Output the (X, Y) coordinate of the center of the cell containing the given text.  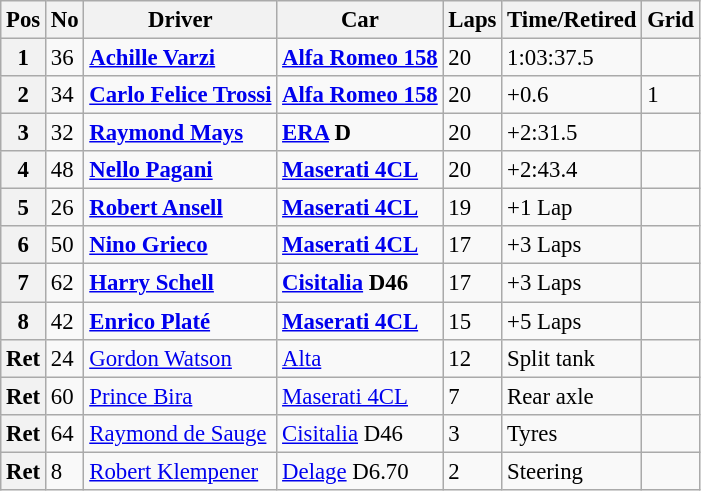
Laps (472, 20)
+1 Lap (572, 208)
+2:31.5 (572, 133)
+0.6 (572, 95)
Prince Bira (180, 396)
+5 Laps (572, 321)
ERA D (360, 133)
Grid (670, 20)
Pos (24, 20)
No (65, 20)
50 (65, 245)
+2:43.4 (572, 170)
Nello Pagani (180, 170)
Carlo Felice Trossi (180, 95)
24 (65, 358)
Robert Klempener (180, 471)
34 (65, 95)
36 (65, 58)
Harry Schell (180, 283)
Tyres (572, 433)
Raymond de Sauge (180, 433)
Nino Grieco (180, 245)
12 (472, 358)
4 (24, 170)
42 (65, 321)
Raymond Mays (180, 133)
1:03:37.5 (572, 58)
Rear axle (572, 396)
15 (472, 321)
Time/Retired (572, 20)
19 (472, 208)
Delage D6.70 (360, 471)
Alta (360, 358)
6 (24, 245)
Steering (572, 471)
62 (65, 283)
Driver (180, 20)
Split tank (572, 358)
Achille Varzi (180, 58)
64 (65, 433)
48 (65, 170)
Car (360, 20)
26 (65, 208)
Gordon Watson (180, 358)
32 (65, 133)
5 (24, 208)
Enrico Platé (180, 321)
60 (65, 396)
Robert Ansell (180, 208)
